From the cell containing the given text, extract its center point as [X, Y] coordinate. 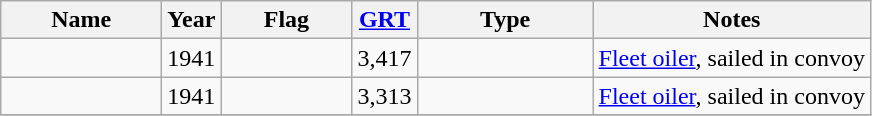
Name [82, 20]
3,417 [384, 58]
Flag [286, 20]
Type [505, 20]
GRT [384, 20]
3,313 [384, 96]
Year [192, 20]
Notes [732, 20]
